Locate the cell with the specified text and output its [X, Y] center coordinate. 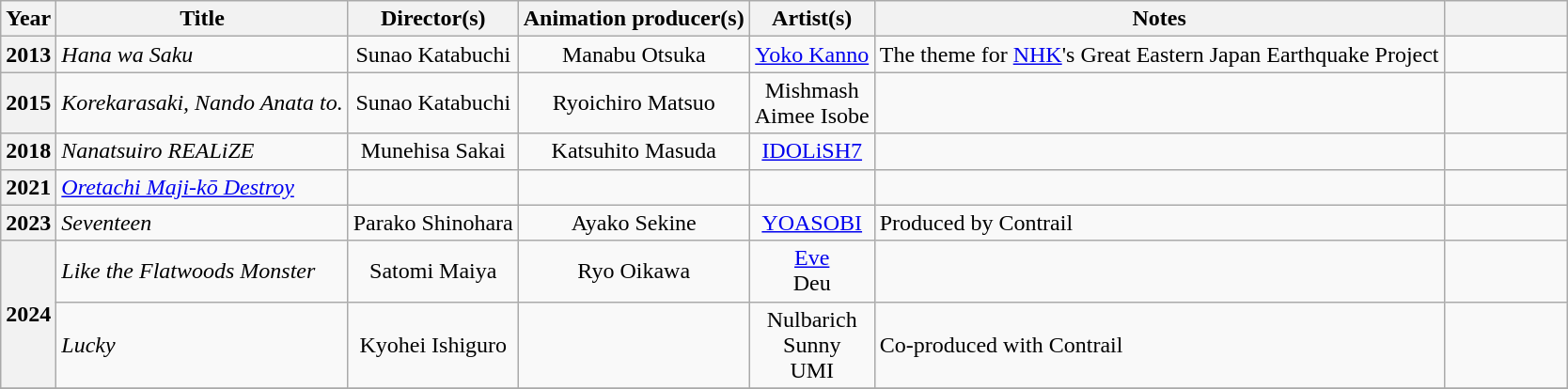
Produced by Contrail [1159, 223]
2018 [28, 151]
EveDeu [812, 271]
Korekarasaki, Nando Anata to. [202, 103]
The theme for NHK's Great Eastern Japan Earthquake Project [1159, 54]
Munehisa Sakai [432, 151]
Oretachi Maji-kō Destroy [202, 187]
Seventeen [202, 223]
Title [202, 19]
Year [28, 19]
Like the Flatwoods Monster [202, 271]
Notes [1159, 19]
2015 [28, 103]
Director(s) [432, 19]
Manabu Otsuka [634, 54]
Ayako Sekine [634, 223]
2024 [28, 314]
2021 [28, 187]
Parako Shinohara [432, 223]
2023 [28, 223]
NulbarichSunnyUMI [812, 345]
Ryoichiro Matsuo [634, 103]
Yoko Kanno [812, 54]
Lucky [202, 345]
YOASOBI [812, 223]
Nanatsuiro REALiZE [202, 151]
2013 [28, 54]
Kyohei Ishiguro [432, 345]
Co-produced with Contrail [1159, 345]
Katsuhito Masuda [634, 151]
Artist(s) [812, 19]
Hana wa Saku [202, 54]
IDOLiSH7 [812, 151]
MishmashAimee Isobe [812, 103]
Satomi Maiya [432, 271]
Ryo Oikawa [634, 271]
Animation producer(s) [634, 19]
